Scan for the cell matching the given text and deliver its (x, y) coordinate at center. 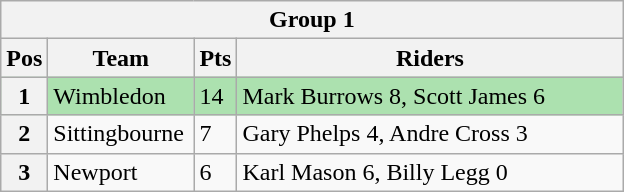
Pos (24, 58)
Mark Burrows 8, Scott James 6 (430, 96)
14 (216, 96)
Sittingbourne (121, 134)
7 (216, 134)
6 (216, 172)
Group 1 (312, 20)
Wimbledon (121, 96)
Team (121, 58)
Newport (121, 172)
Gary Phelps 4, Andre Cross 3 (430, 134)
2 (24, 134)
Pts (216, 58)
1 (24, 96)
Riders (430, 58)
Karl Mason 6, Billy Legg 0 (430, 172)
3 (24, 172)
